Return the [X, Y] coordinate for the center point of the cell that contains the specified text.  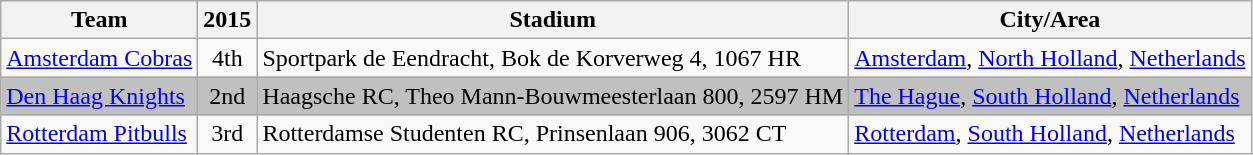
Rotterdam Pitbulls [100, 134]
4th [228, 58]
Den Haag Knights [100, 96]
Amsterdam Cobras [100, 58]
Rotterdam, South Holland, Netherlands [1050, 134]
Team [100, 20]
2nd [228, 96]
2015 [228, 20]
City/Area [1050, 20]
Amsterdam, North Holland, Netherlands [1050, 58]
Rotterdamse Studenten RC, Prinsenlaan 906, 3062 CT [553, 134]
Sportpark de Eendracht, Bok de Korverweg 4, 1067 HR [553, 58]
3rd [228, 134]
Stadium [553, 20]
The Hague, South Holland, Netherlands [1050, 96]
Haagsche RC, Theo Mann-Bouwmeesterlaan 800, 2597 HM [553, 96]
